For the text-containing cell, return its midpoint in (X, Y) coordinate format. 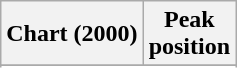
Peak position (189, 34)
Chart (2000) (72, 34)
